Provide the (x, y) coordinate of the cell's center where the given text is located.  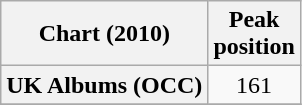
Peakposition (254, 34)
161 (254, 85)
Chart (2010) (104, 34)
UK Albums (OCC) (104, 85)
